Find where the given text appears and provide that cell's center as (X, Y) coordinate. 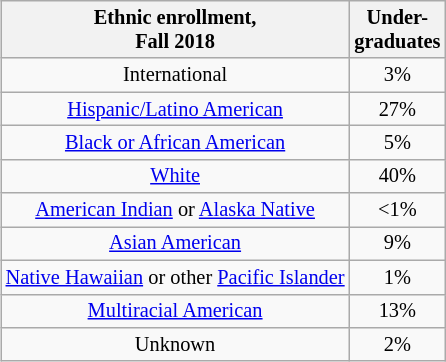
Native Hawaiian or other Pacific Islander (176, 277)
Asian American (176, 244)
40% (397, 176)
American Indian or Alaska Native (176, 210)
2% (397, 345)
9% (397, 244)
3% (397, 75)
International (176, 75)
White (176, 176)
1% (397, 277)
Multiracial American (176, 311)
5% (397, 143)
Hispanic/Latino American (176, 109)
27% (397, 109)
Unknown (176, 345)
13% (397, 311)
Ethnic enrollment,Fall 2018 (176, 30)
Under-graduates (397, 30)
<1% (397, 210)
Black or African American (176, 143)
